Search for the cell housing the specified text and yield its [x, y] center coordinate. 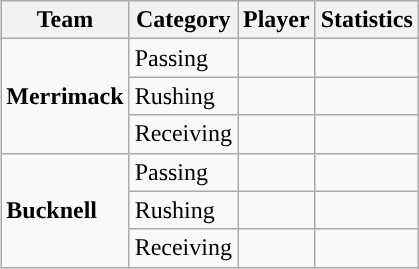
Category [183, 20]
Statistics [366, 20]
Bucknell [65, 210]
Merrimack [65, 96]
Player [277, 20]
Team [65, 20]
